Return the [X, Y] coordinate for the center point of the cell that contains the specified text.  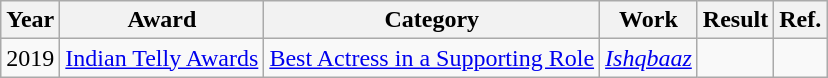
2019 [30, 58]
Category [432, 20]
Year [30, 20]
Work [649, 20]
Ref. [800, 20]
Indian Telly Awards [162, 58]
Result [735, 20]
Ishqbaaz [649, 58]
Best Actress in a Supporting Role [432, 58]
Award [162, 20]
